Detect which cell encompasses the target text, then output its [x, y] center coordinate. 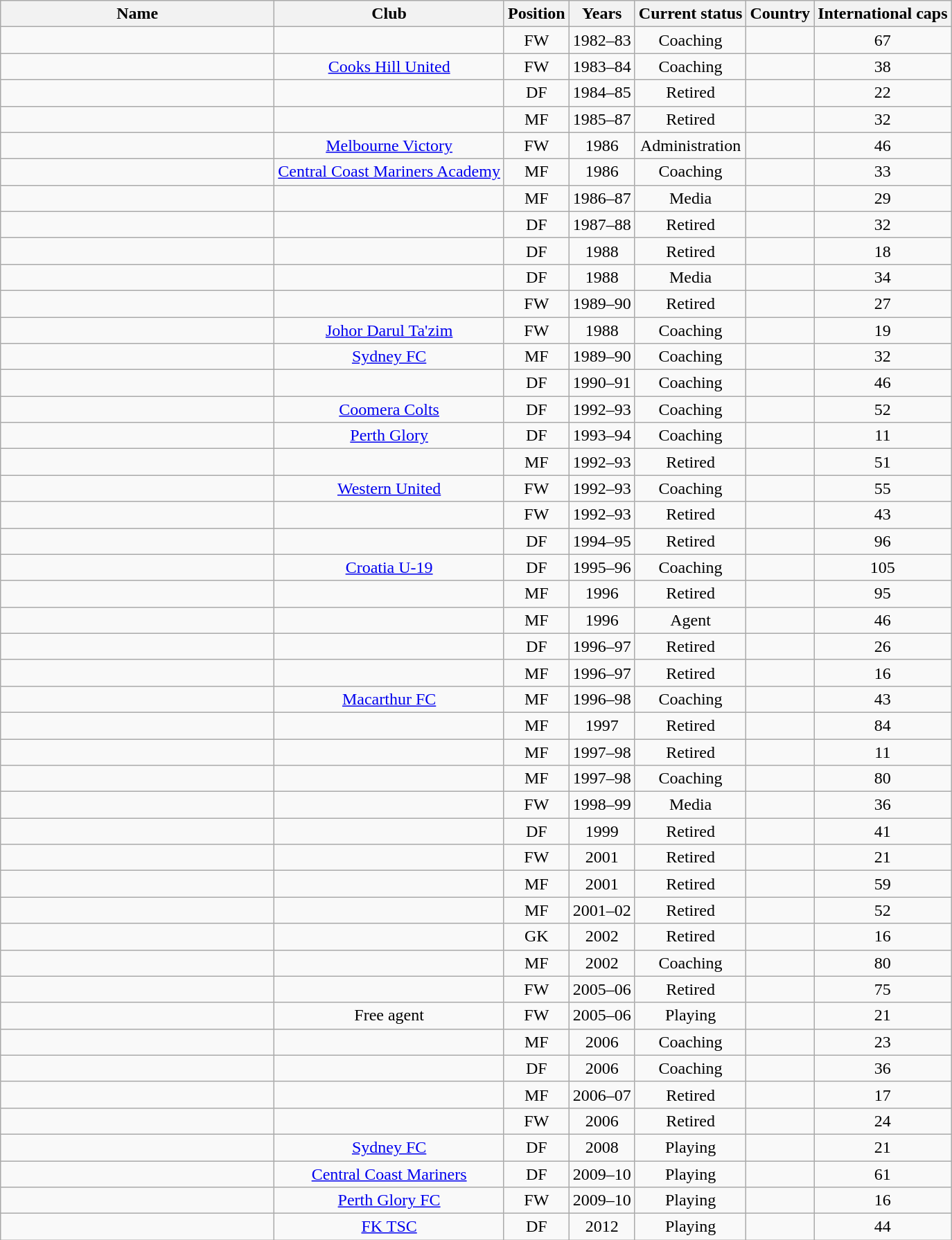
Current status [690, 14]
18 [883, 251]
29 [883, 198]
Melbourne Victory [389, 145]
Country [780, 14]
1983–84 [601, 67]
Croatia U-19 [389, 567]
Name [137, 14]
Perth Glory FC [389, 1201]
Position [536, 14]
22 [883, 93]
Administration [690, 145]
84 [883, 725]
1997 [601, 725]
2012 [601, 1227]
41 [883, 831]
FK TSC [389, 1227]
1999 [601, 831]
61 [883, 1174]
59 [883, 884]
75 [883, 989]
1995–96 [601, 567]
1982–83 [601, 40]
26 [883, 646]
1984–85 [601, 93]
Free agent [389, 1016]
1985–87 [601, 119]
1994–95 [601, 541]
1990–91 [601, 383]
1987–88 [601, 224]
Macarthur FC [389, 699]
1998–99 [601, 805]
Western United [389, 488]
96 [883, 541]
23 [883, 1042]
51 [883, 462]
Central Coast Mariners [389, 1174]
Agent [690, 620]
GK [536, 937]
19 [883, 330]
1986–87 [601, 198]
17 [883, 1095]
44 [883, 1227]
33 [883, 172]
2001–02 [601, 910]
2008 [601, 1147]
67 [883, 40]
27 [883, 303]
105 [883, 567]
24 [883, 1121]
2006–07 [601, 1095]
38 [883, 67]
55 [883, 488]
1996–98 [601, 699]
Perth Glory [389, 436]
Years [601, 14]
1993–94 [601, 436]
95 [883, 594]
34 [883, 277]
Johor Darul Ta'zim [389, 330]
Central Coast Mariners Academy [389, 172]
International caps [883, 14]
Coomera Colts [389, 409]
Cooks Hill United [389, 67]
Club [389, 14]
